Determine the [x, y] coordinate at the center of the cell enclosing the given text.  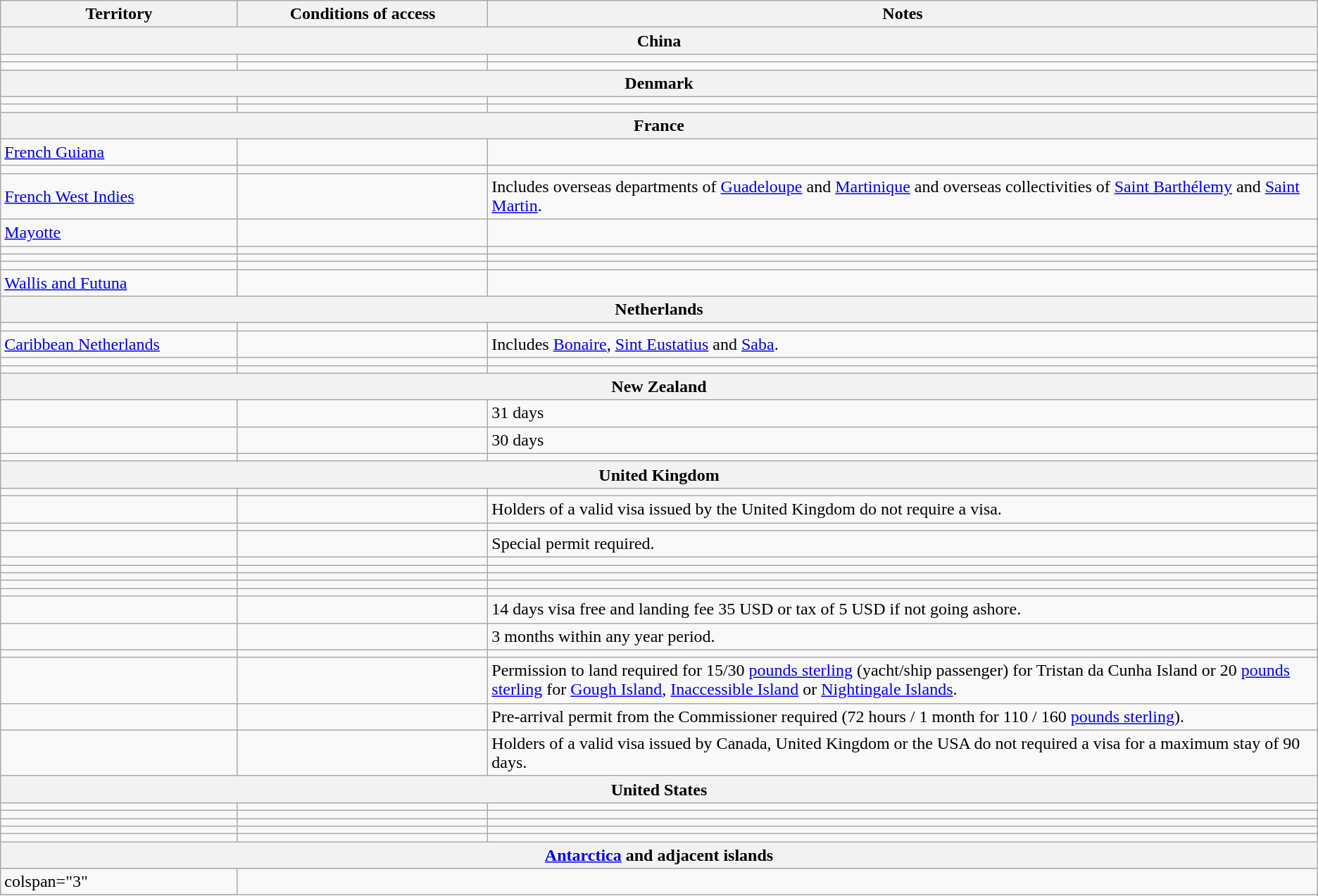
Notes [903, 14]
China [659, 41]
Caribbean Netherlands [120, 344]
14 days visa free and landing fee 35 USD or tax of 5 USD if not going ashore. [903, 610]
France [659, 125]
Pre-arrival permit from the Commissioner required (72 hours / 1 month for 110 / 160 pounds sterling). [903, 717]
Territory [120, 14]
Holders of a valid visa issued by the United Kingdom do not require a visa. [903, 509]
Conditions of access [362, 14]
United Kingdom [659, 474]
Holders of a valid visa issued by Canada, United Kingdom or the USA do not required a visa for a maximum stay of 90 days. [903, 753]
Wallis and Futuna [120, 283]
Special permit required. [903, 544]
31 days [903, 413]
Denmark [659, 83]
Includes overseas departments of Guadeloupe and Martinique and overseas collectivities of Saint Barthélemy and Saint Martin. [903, 196]
New Zealand [659, 386]
United States [659, 789]
French Guiana [120, 152]
30 days [903, 440]
Netherlands [659, 310]
Includes Bonaire, Sint Eustatius and Saba. [903, 344]
colspan="3" [120, 882]
Mayotte [120, 232]
3 months within any year period. [903, 636]
French West Indies [120, 196]
Antarctica and adjacent islands [659, 855]
